Scan for the cell matching the given text and deliver its [X, Y] coordinate at center. 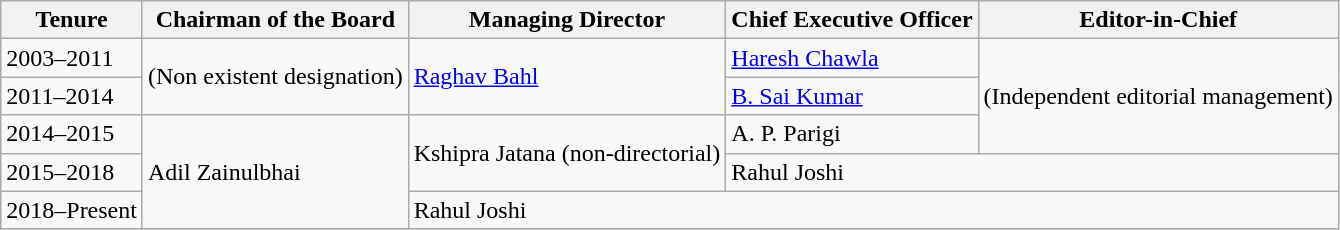
(Non existent designation) [275, 77]
Managing Director [567, 20]
A. P. Parigi [852, 134]
Chairman of the Board [275, 20]
Editor-in-Chief [1158, 20]
Raghav Bahl [567, 77]
Haresh Chawla [852, 58]
2003–2011 [72, 58]
2018–Present [72, 210]
Chief Executive Officer [852, 20]
2011–2014 [72, 96]
(Independent editorial management) [1158, 96]
Tenure [72, 20]
B. Sai Kumar [852, 96]
Adil Zainulbhai [275, 172]
2014–2015 [72, 134]
Kshipra Jatana (non-directorial) [567, 153]
2015–2018 [72, 172]
